Return (X, Y) of the center of cell containing provided text 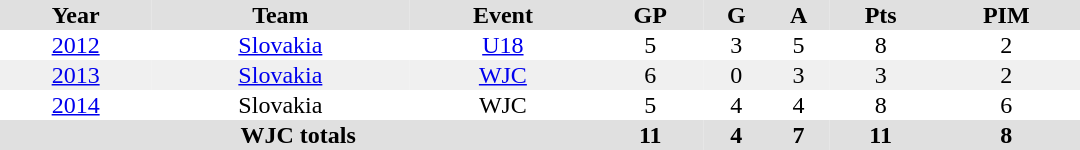
0 (736, 75)
Team (280, 15)
Pts (881, 15)
2013 (76, 75)
2014 (76, 105)
PIM (1006, 15)
2012 (76, 45)
GP (650, 15)
U18 (502, 45)
7 (798, 135)
G (736, 15)
A (798, 15)
Year (76, 15)
Event (502, 15)
WJC totals (298, 135)
